Scan for the cell matching the given text and deliver its (x, y) coordinate at center. 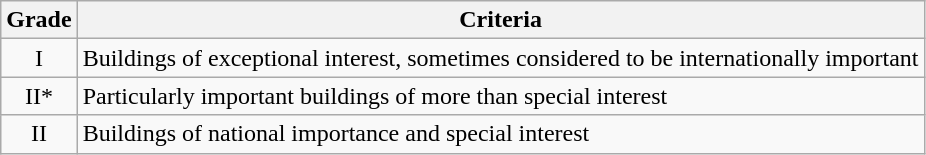
II (39, 134)
Criteria (500, 20)
Particularly important buildings of more than special interest (500, 96)
Grade (39, 20)
II* (39, 96)
I (39, 58)
Buildings of exceptional interest, sometimes considered to be internationally important (500, 58)
Buildings of national importance and special interest (500, 134)
